Output the (x, y) coordinate of the center of the cell containing the given text.  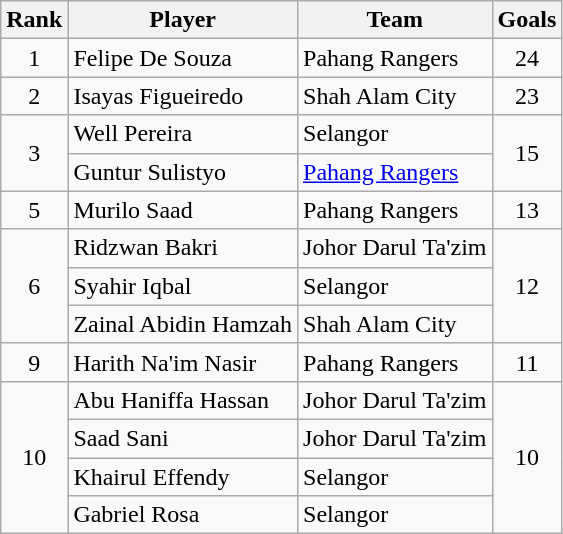
Syahir Iqbal (183, 286)
9 (34, 362)
Isayas Figueiredo (183, 96)
Goals (527, 20)
Abu Haniffa Hassan (183, 400)
5 (34, 210)
Gabriel Rosa (183, 515)
Team (396, 20)
Well Pereira (183, 134)
Saad Sani (183, 438)
Rank (34, 20)
12 (527, 286)
15 (527, 153)
Felipe De Souza (183, 58)
Player (183, 20)
11 (527, 362)
3 (34, 153)
Harith Na'im Nasir (183, 362)
Guntur Sulistyo (183, 172)
13 (527, 210)
Zainal Abidin Hamzah (183, 324)
Ridzwan Bakri (183, 248)
6 (34, 286)
Murilo Saad (183, 210)
2 (34, 96)
24 (527, 58)
23 (527, 96)
1 (34, 58)
Khairul Effendy (183, 477)
